Extract the (x, y) coordinate from the center of the cell holding the provided text.  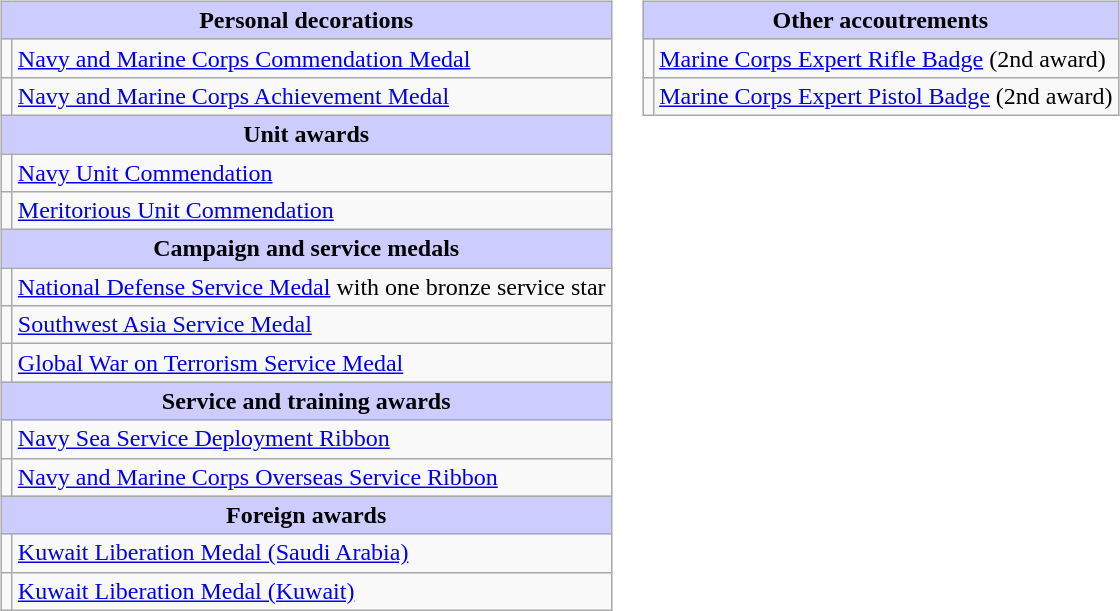
Other accoutrements (880, 20)
Navy Sea Service Deployment Ribbon (312, 439)
Meritorious Unit Commendation (312, 211)
Navy and Marine Corps Commendation Medal (312, 58)
Marine Corps Expert Pistol Badge (2nd award) (886, 96)
Campaign and service medals (306, 249)
Foreign awards (306, 515)
Global War on Terrorism Service Medal (312, 363)
Navy and Marine Corps Overseas Service Ribbon (312, 477)
National Defense Service Medal with one bronze service star (312, 287)
Unit awards (306, 134)
Marine Corps Expert Rifle Badge (2nd award) (886, 58)
Navy Unit Commendation (312, 173)
Kuwait Liberation Medal (Saudi Arabia) (312, 553)
Kuwait Liberation Medal (Kuwait) (312, 591)
Personal decorations (306, 20)
Navy and Marine Corps Achievement Medal (312, 96)
Southwest Asia Service Medal (312, 325)
Service and training awards (306, 401)
